Return (x, y) of the center of cell containing provided text 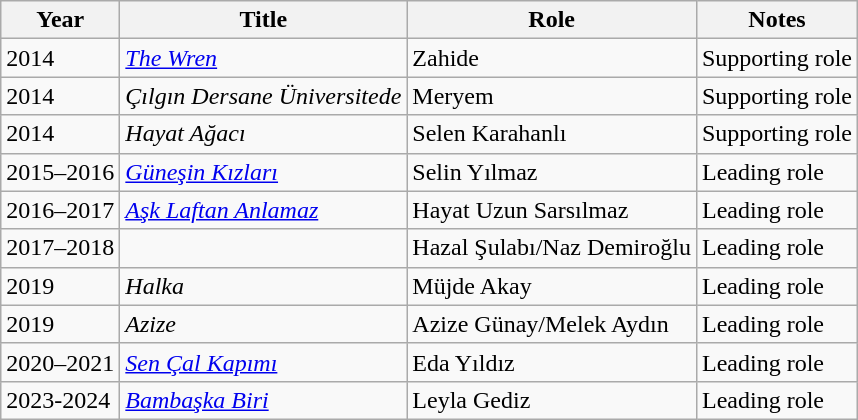
Zahide (552, 58)
2017–2018 (60, 248)
Azize (264, 324)
2016–2017 (60, 210)
2020–2021 (60, 362)
Selen Karahanlı (552, 134)
Hazal Şulabı/Naz Demiroğlu (552, 248)
Sen Çal Kapımı (264, 362)
Leyla Gediz (552, 400)
Notes (776, 20)
Meryem (552, 96)
Title (264, 20)
Hayat Uzun Sarsılmaz (552, 210)
The Wren (264, 58)
Role (552, 20)
Müjde Akay (552, 286)
Halka (264, 286)
Aşk Laftan Anlamaz (264, 210)
Hayat Ağacı (264, 134)
Bambaşka Biri (264, 400)
Eda Yıldız (552, 362)
2015–2016 (60, 172)
Güneşin Kızları (264, 172)
Selin Yılmaz (552, 172)
Çılgın Dersane Üniversitede (264, 96)
Azize Günay/Melek Aydın (552, 324)
2023-2024 (60, 400)
Year (60, 20)
